Scan for the cell matching the given text and deliver its [X, Y] coordinate at center. 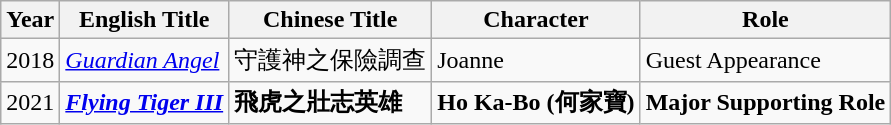
Character [536, 20]
Flying Tiger III [144, 102]
守護神之保險調查 [330, 60]
Guardian Angel [144, 60]
Role [766, 20]
飛虎之壯志英雄 [330, 102]
Chinese Title [330, 20]
Joanne [536, 60]
English Title [144, 20]
Ho Ka-Bo (何家寶) [536, 102]
Major Supporting Role [766, 102]
2021 [30, 102]
Year [30, 20]
Guest Appearance [766, 60]
2018 [30, 60]
